Locate the cell with the specified text and output its (x, y) center coordinate. 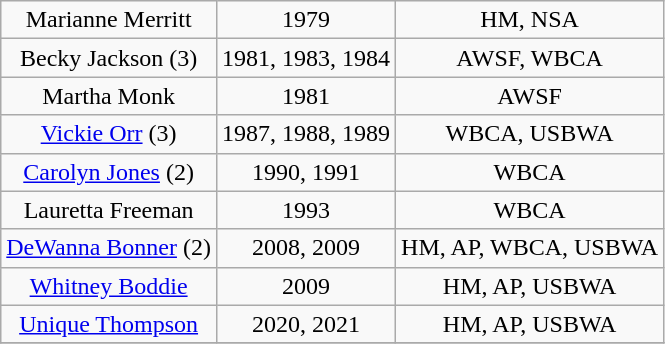
1981, 1983, 1984 (306, 58)
Whitney Boddie (109, 286)
Marianne Merritt (109, 20)
1990, 1991 (306, 172)
AWSF, WBCA (530, 58)
HM, AP, WBCA, USBWA (530, 248)
1993 (306, 210)
Becky Jackson (3) (109, 58)
1987, 1988, 1989 (306, 134)
Lauretta Freeman (109, 210)
1979 (306, 20)
Vickie Orr (3) (109, 134)
Carolyn Jones (2) (109, 172)
2009 (306, 286)
Unique Thompson (109, 324)
HM, NSA (530, 20)
2008, 2009 (306, 248)
2020, 2021 (306, 324)
DeWanna Bonner (2) (109, 248)
AWSF (530, 96)
WBCA, USBWA (530, 134)
Martha Monk (109, 96)
1981 (306, 96)
